From the cell containing the given text, extract its center point as (x, y) coordinate. 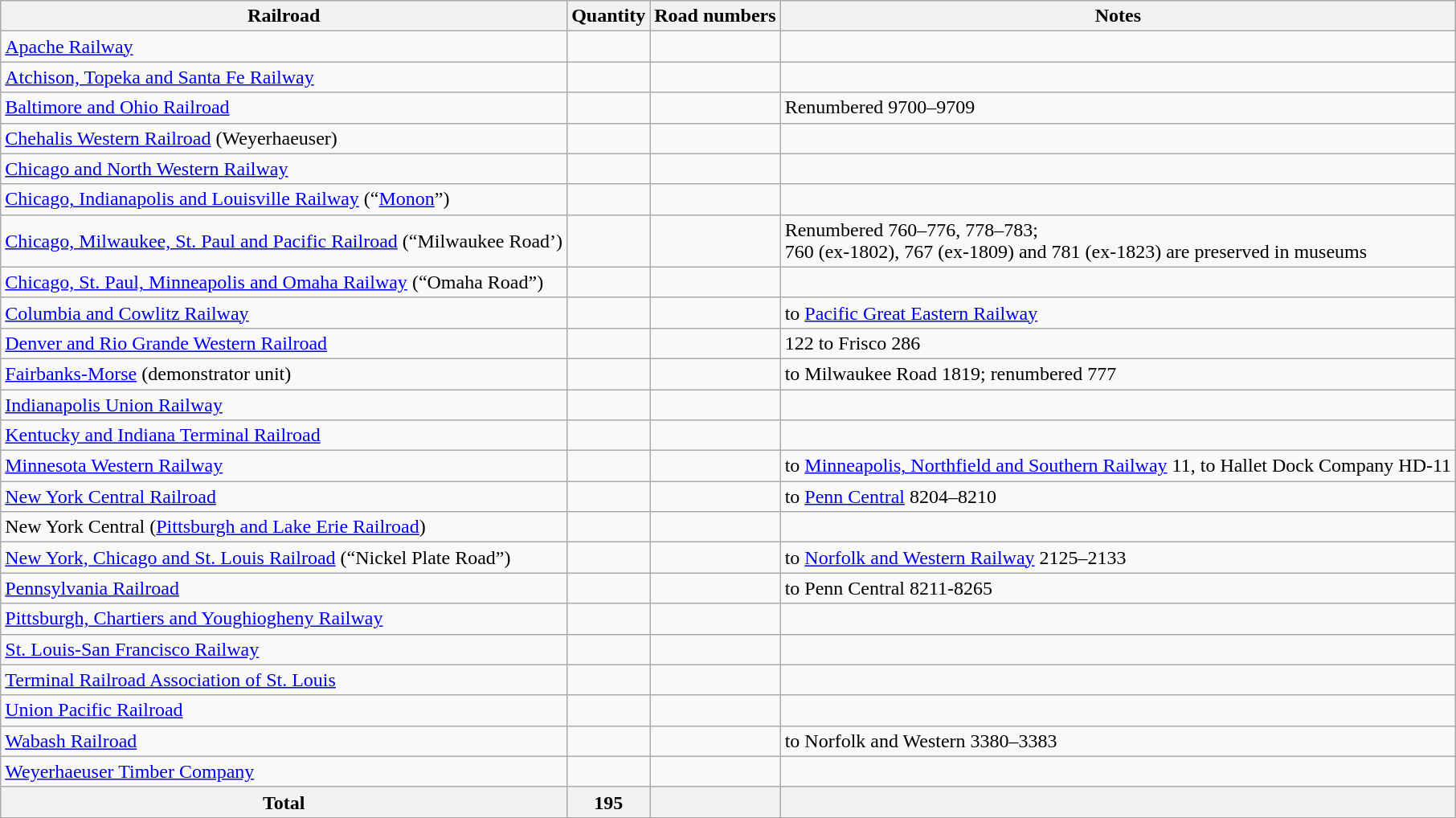
Renumbered 760–776, 778–783;760 (ex-1802), 767 (ex-1809) and 781 (ex-1823) are preserved in museums (1119, 241)
Indianapolis Union Railway (284, 404)
Baltimore and Ohio Railroad (284, 108)
Railroad (284, 16)
New York, Chicago and St. Louis Railroad (“Nickel Plate Road”) (284, 558)
Columbia and Cowlitz Railway (284, 313)
to Norfolk and Western Railway 2125–2133 (1119, 558)
Kentucky and Indiana Terminal Railroad (284, 436)
to Pacific Great Eastern Railway (1119, 313)
Denver and Rio Grande Western Railroad (284, 343)
Fairbanks-Morse (demonstrator unit) (284, 374)
Chicago, Indianapolis and Louisville Railway (“Monon”) (284, 199)
to Penn Central 8204–8210 (1119, 497)
Weyerhaeuser Timber Company (284, 771)
to Minneapolis, Northfield and Southern Railway 11, to Hallet Dock Company HD-11 (1119, 466)
Union Pacific Railroad (284, 710)
Atchison, Topeka and Santa Fe Railway (284, 77)
Pennsylvania Railroad (284, 588)
St. Louis-San Francisco Railway (284, 649)
Chehalis Western Railroad (Weyerhaeuser) (284, 138)
Road numbers (715, 16)
Chicago, Milwaukee, St. Paul and Pacific Railroad (“Milwaukee Road’) (284, 241)
Total (284, 802)
Notes (1119, 16)
Renumbered 9700–9709 (1119, 108)
Wabash Railroad (284, 741)
Apache Railway (284, 47)
to Norfolk and Western 3380–3383 (1119, 741)
to Penn Central 8211-8265 (1119, 588)
New York Central (Pittsburgh and Lake Erie Railroad) (284, 527)
Chicago and North Western Railway (284, 169)
Pittsburgh, Chartiers and Youghiogheny Railway (284, 619)
Terminal Railroad Association of St. Louis (284, 680)
Quantity (609, 16)
195 (609, 802)
New York Central Railroad (284, 497)
Chicago, St. Paul, Minneapolis and Omaha Railway (“Omaha Road”) (284, 282)
Minnesota Western Railway (284, 466)
to Milwaukee Road 1819; renumbered 777 (1119, 374)
122 to Frisco 286 (1119, 343)
